Provide the [x, y] coordinate of the cell's center where the given text is located.  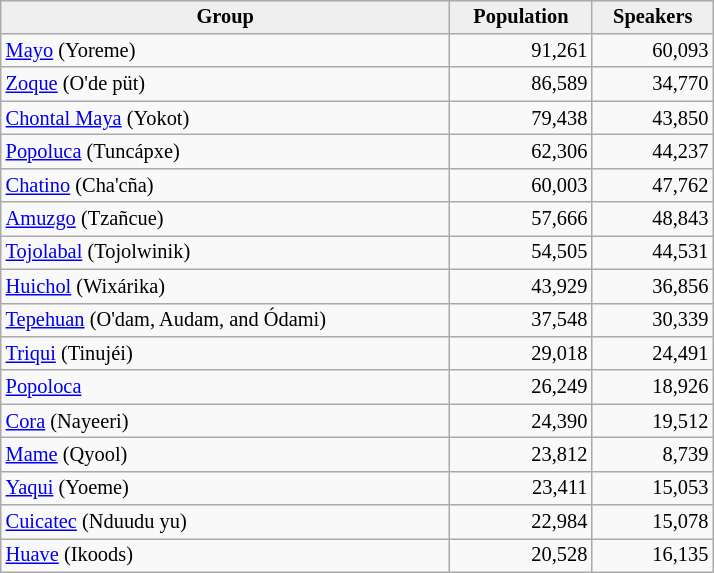
54,505 [522, 253]
60,093 [652, 51]
24,390 [522, 421]
22,984 [522, 522]
Chatino (Cha'cña) [226, 185]
62,306 [522, 152]
23,411 [522, 488]
Tepehuan (O'dam, Audam, and Ódami) [226, 320]
Mame (Qyool) [226, 455]
30,339 [652, 320]
43,929 [522, 286]
Population [522, 17]
Cuicatec (Nduudu yu) [226, 522]
18,926 [652, 387]
Amuzgo (Tzañcue) [226, 219]
34,770 [652, 84]
Tojolabal (Tojolwinik) [226, 253]
Triqui (Tinujéi) [226, 354]
43,850 [652, 118]
86,589 [522, 84]
26,249 [522, 387]
91,261 [522, 51]
Speakers [652, 17]
Huichol (Wixárika) [226, 286]
8,739 [652, 455]
Group [226, 17]
Yaqui (Yoeme) [226, 488]
15,078 [652, 522]
29,018 [522, 354]
24,491 [652, 354]
44,237 [652, 152]
Popoluca (Tuncápxe) [226, 152]
Zoque (O'de püt) [226, 84]
48,843 [652, 219]
Chontal Maya (Yokot) [226, 118]
57,666 [522, 219]
Popoloca [226, 387]
Mayo (Yoreme) [226, 51]
60,003 [522, 185]
36,856 [652, 286]
16,135 [652, 556]
Huave (Ikoods) [226, 556]
47,762 [652, 185]
Cora (Nayeeri) [226, 421]
15,053 [652, 488]
44,531 [652, 253]
19,512 [652, 421]
37,548 [522, 320]
20,528 [522, 556]
23,812 [522, 455]
79,438 [522, 118]
